For the text-containing cell, return its midpoint in (X, Y) coordinate format. 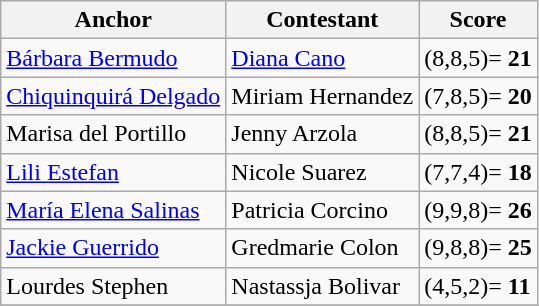
Lili Estefan (114, 172)
Nastassja Bolivar (322, 286)
(9,8,8)= 25 (478, 248)
(9,9,8)= 26 (478, 210)
Marisa del Portillo (114, 134)
(7,7,4)= 18 (478, 172)
Score (478, 20)
Lourdes Stephen (114, 286)
(4,5,2)= 11 (478, 286)
Chiquinquirá Delgado (114, 96)
Nicole Suarez (322, 172)
Patricia Corcino (322, 210)
María Elena Salinas (114, 210)
Jenny Arzola (322, 134)
Anchor (114, 20)
Contestant (322, 20)
Diana Cano (322, 58)
Bárbara Bermudo (114, 58)
Gredmarie Colon (322, 248)
Jackie Guerrido (114, 248)
(7,8,5)= 20 (478, 96)
Miriam Hernandez (322, 96)
